Extract the [x, y] coordinate from the center of the cell holding the provided text.  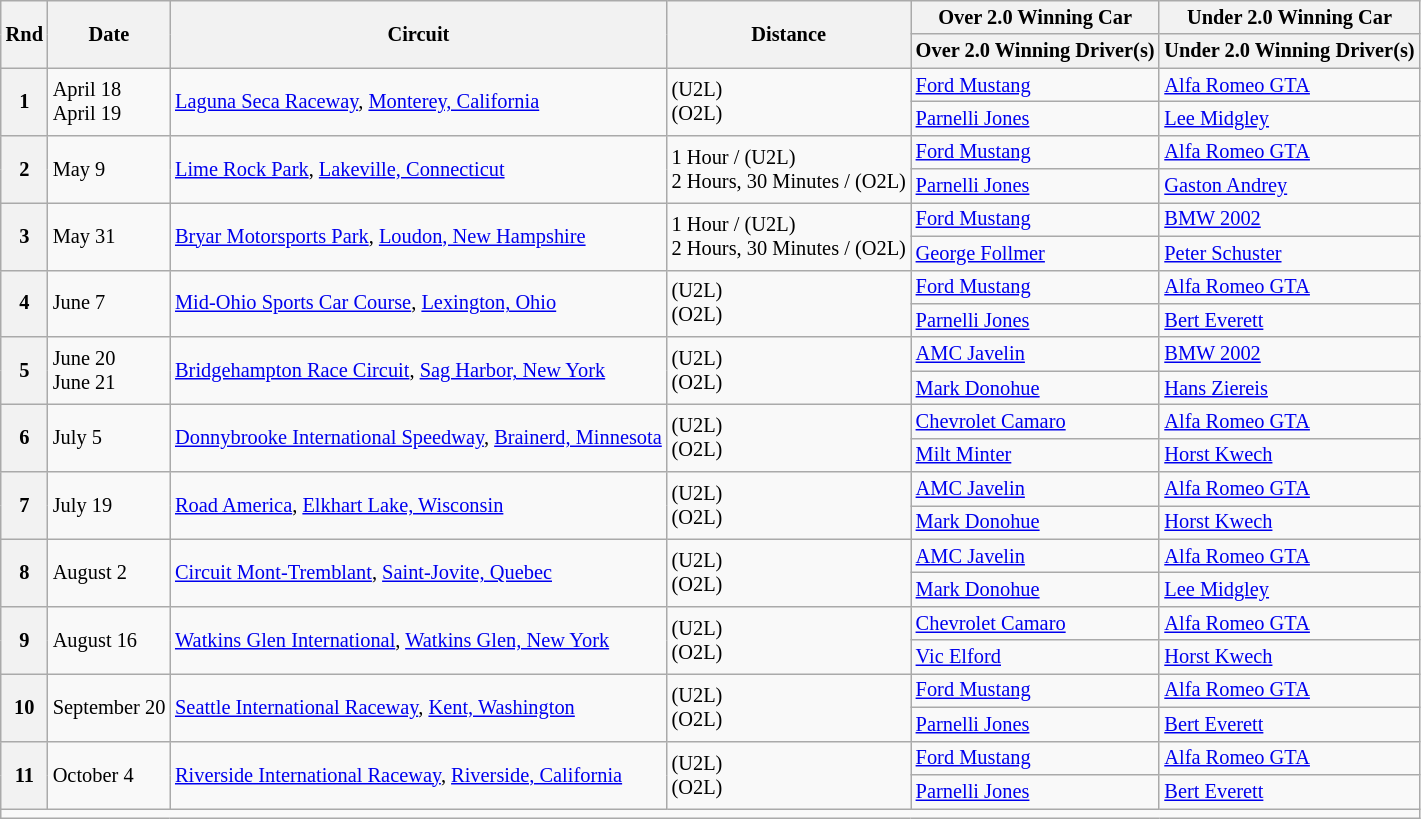
Circuit [418, 34]
Lime Rock Park, Lakeville, Connecticut [418, 168]
Gaston Andrey [1289, 186]
Under 2.0 Winning Car [1289, 17]
Road America, Elkhart Lake, Wisconsin [418, 506]
9 [24, 640]
Under 2.0 Winning Driver(s) [1289, 51]
George Follmer [1036, 253]
Milt Minter [1036, 455]
1 [24, 102]
Riverside International Raceway, Riverside, California [418, 774]
June 20June 21 [109, 370]
Bridgehampton Race Circuit, Sag Harbor, New York [418, 370]
October 4 [109, 774]
6 [24, 438]
5 [24, 370]
April 18April 19 [109, 102]
Laguna Seca Raceway, Monterey, California [418, 102]
Bryar Motorsports Park, Loudon, New Hampshire [418, 236]
4 [24, 304]
Over 2.0 Winning Car [1036, 17]
Date [109, 34]
Hans Ziereis [1289, 388]
Vic Elford [1036, 657]
July 19 [109, 506]
August 2 [109, 572]
Watkins Glen International, Watkins Glen, New York [418, 640]
7 [24, 506]
Circuit Mont-Tremblant, Saint-Jovite, Quebec [418, 572]
2 [24, 168]
11 [24, 774]
July 5 [109, 438]
June 7 [109, 304]
August 16 [109, 640]
Rnd [24, 34]
May 9 [109, 168]
May 31 [109, 236]
Seattle International Raceway, Kent, Washington [418, 706]
8 [24, 572]
Peter Schuster [1289, 253]
Over 2.0 Winning Driver(s) [1036, 51]
September 20 [109, 706]
Mid-Ohio Sports Car Course, Lexington, Ohio [418, 304]
Distance [789, 34]
10 [24, 706]
Donnybrooke International Speedway, Brainerd, Minnesota [418, 438]
3 [24, 236]
